Find where the given text appears and provide that cell's center as (x, y) coordinate. 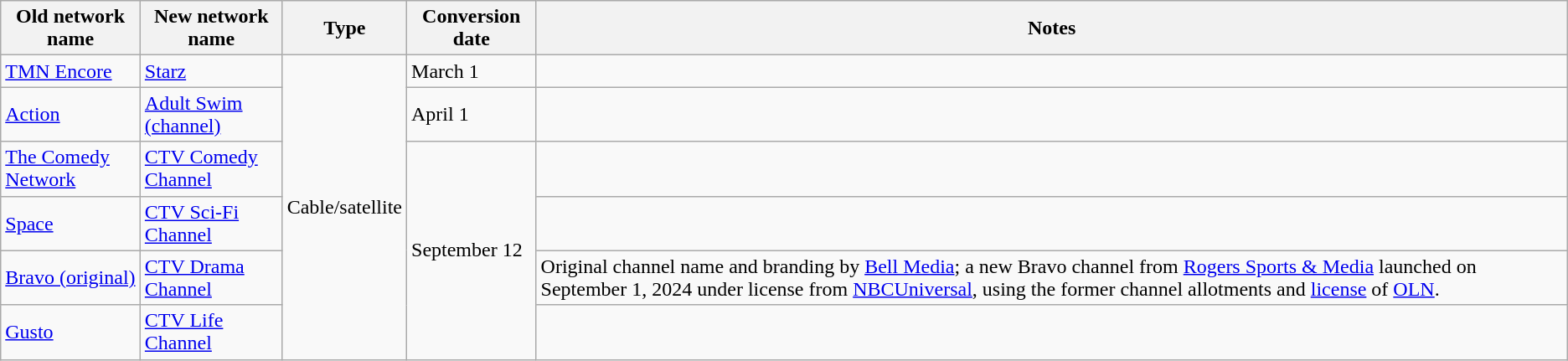
Conversion date (472, 28)
Starz (211, 71)
Action (70, 114)
CTV Comedy Channel (211, 169)
Gusto (70, 332)
April 1 (472, 114)
Cable/satellite (344, 208)
Type (344, 28)
Space (70, 223)
The Comedy Network (70, 169)
CTV Sci-Fi Channel (211, 223)
September 12 (472, 250)
March 1 (472, 71)
Notes (1052, 28)
Adult Swim (channel) (211, 114)
CTV Drama Channel (211, 278)
Bravo (original) (70, 278)
New network name (211, 28)
Old network name (70, 28)
TMN Encore (70, 71)
CTV Life Channel (211, 332)
